Extract the (x, y) coordinate from the center of the cell holding the provided text.  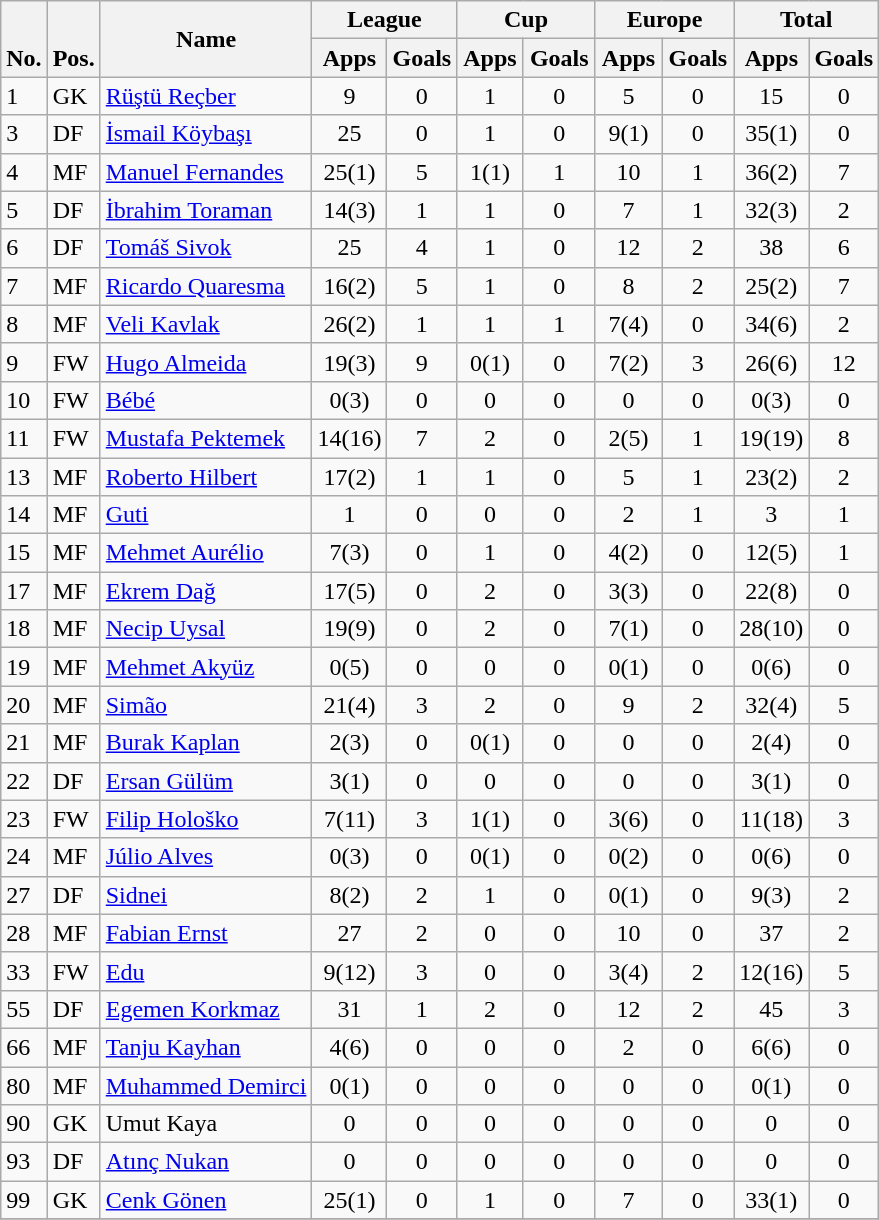
2(4) (772, 743)
93 (24, 1162)
14 (24, 515)
35(1) (772, 134)
24 (24, 857)
33 (24, 971)
Atınç Nukan (206, 1162)
12(5) (772, 553)
14(3) (350, 210)
Europe (664, 20)
Tomáš Sivok (206, 248)
11 (24, 438)
33(1) (772, 1200)
Egemen Korkmaz (206, 1009)
34(6) (772, 324)
4(6) (350, 1047)
Rüştü Reçber (206, 96)
Guti (206, 515)
Umut Kaya (206, 1124)
0(5) (350, 667)
Tanju Kayhan (206, 1047)
Manuel Fernandes (206, 172)
25(2) (772, 286)
32(4) (772, 705)
3(3) (628, 591)
23(2) (772, 477)
28 (24, 933)
Mehmet Aurélio (206, 553)
7(3) (350, 553)
7(4) (628, 324)
7(2) (628, 362)
9(3) (772, 895)
Fabian Ernst (206, 933)
Mustafa Pektemek (206, 438)
Muhammed Demirci (206, 1085)
19(9) (350, 629)
21(4) (350, 705)
13 (24, 477)
Burak Kaplan (206, 743)
17 (24, 591)
21 (24, 743)
11(18) (772, 819)
19(3) (350, 362)
8(2) (350, 895)
Ricardo Quaresma (206, 286)
2(5) (628, 438)
Mehmet Akyüz (206, 667)
No. (24, 39)
Total (806, 20)
14(16) (350, 438)
7(11) (350, 819)
26(2) (350, 324)
Edu (206, 971)
23 (24, 819)
Ersan Gülüm (206, 781)
16(2) (350, 286)
Simão (206, 705)
17(2) (350, 477)
Veli Kavlak (206, 324)
0(2) (628, 857)
20 (24, 705)
19 (24, 667)
Name (206, 39)
45 (772, 1009)
Hugo Almeida (206, 362)
Cenk Gönen (206, 1200)
Pos. (74, 39)
90 (24, 1124)
18 (24, 629)
26(6) (772, 362)
İsmail Köybaşı (206, 134)
80 (24, 1085)
31 (350, 1009)
League (384, 20)
Bébé (206, 400)
2(3) (350, 743)
Filip Hološko (206, 819)
38 (772, 248)
Sidnei (206, 895)
36(2) (772, 172)
22 (24, 781)
Cup (526, 20)
3(4) (628, 971)
Júlio Alves (206, 857)
32(3) (772, 210)
17(5) (350, 591)
9(12) (350, 971)
6(6) (772, 1047)
99 (24, 1200)
3(6) (628, 819)
19(19) (772, 438)
66 (24, 1047)
4(2) (628, 553)
Necip Uysal (206, 629)
28(10) (772, 629)
İbrahim Toraman (206, 210)
55 (24, 1009)
12(16) (772, 971)
22(8) (772, 591)
Roberto Hilbert (206, 477)
37 (772, 933)
Ekrem Dağ (206, 591)
9(1) (628, 134)
7(1) (628, 629)
